Return the (X, Y) coordinate for the center point of the cell that contains the specified text.  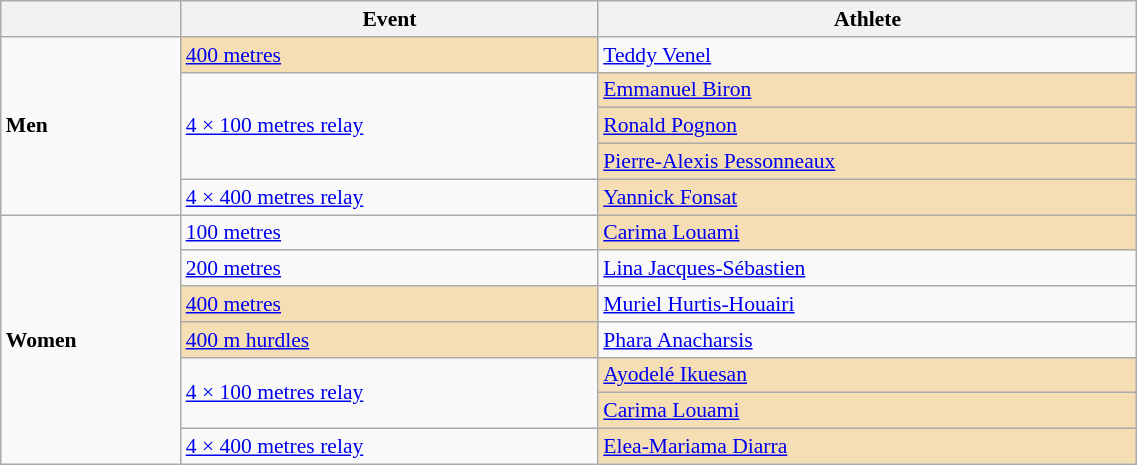
Ronald Pognon (868, 126)
Athlete (868, 19)
Lina Jacques-Sébastien (868, 269)
Elea-Mariama Diarra (868, 447)
Ayodelé Ikuesan (868, 375)
Phara Anacharsis (868, 340)
Muriel Hurtis-Houairi (868, 304)
Teddy Venel (868, 55)
Women (91, 340)
200 metres (390, 269)
Yannick Fonsat (868, 197)
Pierre-Alexis Pessonneaux (868, 162)
100 metres (390, 233)
400 m hurdles (390, 340)
Event (390, 19)
Men (91, 126)
Emmanuel Biron (868, 90)
